For the text-containing cell, return its midpoint in [X, Y] coordinate format. 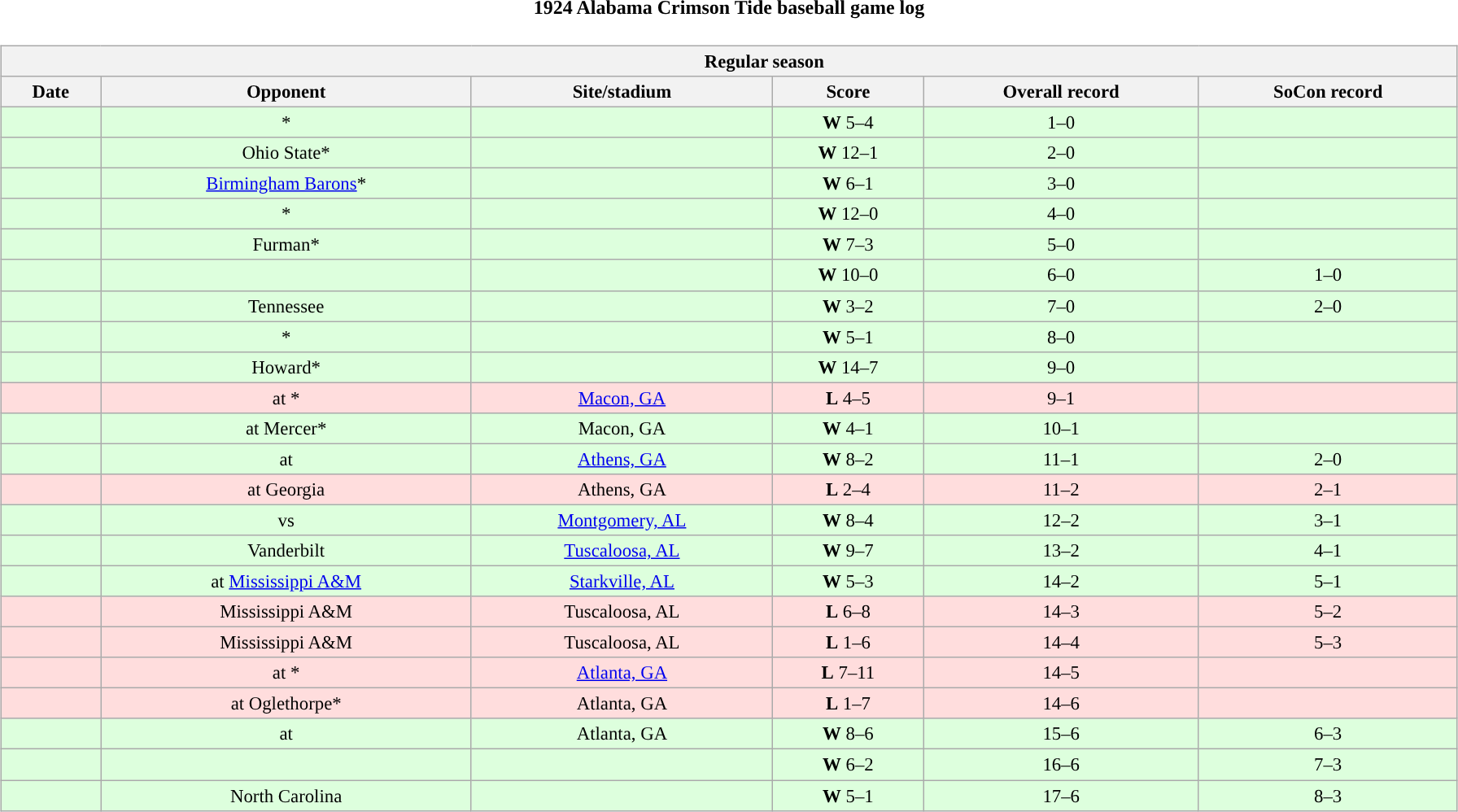
W 14–7 [849, 367]
14–6 [1061, 704]
L 4–5 [849, 398]
Furman* [286, 245]
14–2 [1061, 581]
6–3 [1328, 734]
W 5–4 [849, 122]
Howard* [286, 367]
L 1–7 [849, 704]
14–3 [1061, 612]
W 8–2 [849, 459]
Tennessee [286, 306]
5–3 [1328, 643]
8–0 [1061, 337]
at Georgia [286, 490]
7–3 [1328, 765]
Starkville, AL [622, 581]
at Oglethorpe* [286, 704]
17–6 [1061, 795]
Overall record [1061, 92]
W 9–7 [849, 551]
L 2–4 [849, 490]
Site/stadium [622, 92]
4–1 [1328, 551]
at Mississippi A&M [286, 581]
L 7–11 [849, 673]
Regular season [729, 61]
6–0 [1061, 275]
2–1 [1328, 490]
Opponent [286, 92]
L 1–6 [849, 643]
W 12–0 [849, 214]
8–3 [1328, 795]
3–0 [1061, 184]
W 10–0 [849, 275]
12–2 [1061, 520]
4–0 [1061, 214]
15–6 [1061, 734]
7–0 [1061, 306]
Date [50, 92]
9–0 [1061, 367]
5–1 [1328, 581]
5–2 [1328, 612]
W 8–4 [849, 520]
L 6–8 [849, 612]
W 7–3 [849, 245]
at Mercer* [286, 428]
SoCon record [1328, 92]
W 8–6 [849, 734]
10–1 [1061, 428]
Vanderbilt [286, 551]
14–4 [1061, 643]
Ohio State* [286, 153]
14–5 [1061, 673]
5–0 [1061, 245]
W 6–1 [849, 184]
vs [286, 520]
W 3–2 [849, 306]
Birmingham Barons* [286, 184]
9–1 [1061, 398]
W 12–1 [849, 153]
Score [849, 92]
W 4–1 [849, 428]
W 6–2 [849, 765]
North Carolina [286, 795]
13–2 [1061, 551]
Montgomery, AL [622, 520]
11–1 [1061, 459]
W 5–3 [849, 581]
16–6 [1061, 765]
3–1 [1328, 520]
11–2 [1061, 490]
